Scan for the cell matching the given text and deliver its (X, Y) coordinate at center. 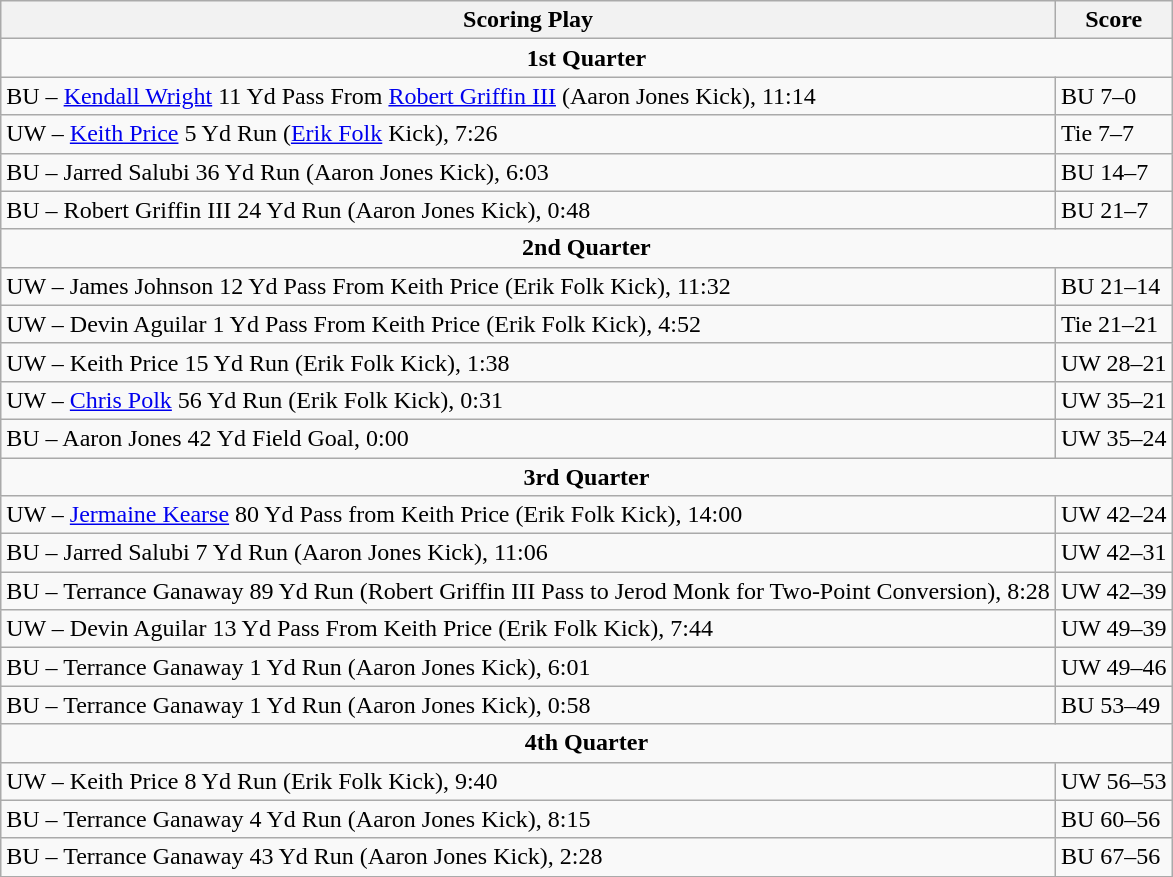
UW 35–21 (1114, 400)
BU – Kendall Wright 11 Yd Pass From Robert Griffin III (Aaron Jones Kick), 11:14 (528, 96)
Tie 7–7 (1114, 134)
BU 14–7 (1114, 172)
BU – Terrance Ganaway 1 Yd Run (Aaron Jones Kick), 6:01 (528, 667)
UW – Jermaine Kearse 80 Yd Pass from Keith Price (Erik Folk Kick), 14:00 (528, 515)
Tie 21–21 (1114, 324)
2nd Quarter (586, 248)
BU – Terrance Ganaway 43 Yd Run (Aaron Jones Kick), 2:28 (528, 857)
UW 42–31 (1114, 553)
BU – Jarred Salubi 36 Yd Run (Aaron Jones Kick), 6:03 (528, 172)
UW 42–39 (1114, 591)
UW – Keith Price 8 Yd Run (Erik Folk Kick), 9:40 (528, 781)
1st Quarter (586, 58)
UW – Devin Aguilar 1 Yd Pass From Keith Price (Erik Folk Kick), 4:52 (528, 324)
BU 67–56 (1114, 857)
UW 28–21 (1114, 362)
UW 49–39 (1114, 629)
BU – Terrance Ganaway 89 Yd Run (Robert Griffin III Pass to Jerod Monk for Two-Point Conversion), 8:28 (528, 591)
UW 35–24 (1114, 438)
BU 21–7 (1114, 210)
4th Quarter (586, 743)
BU – Terrance Ganaway 1 Yd Run (Aaron Jones Kick), 0:58 (528, 705)
BU 53–49 (1114, 705)
UW – Chris Polk 56 Yd Run (Erik Folk Kick), 0:31 (528, 400)
UW 42–24 (1114, 515)
BU – Aaron Jones 42 Yd Field Goal, 0:00 (528, 438)
BU 21–14 (1114, 286)
BU – Jarred Salubi 7 Yd Run (Aaron Jones Kick), 11:06 (528, 553)
BU – Robert Griffin III 24 Yd Run (Aaron Jones Kick), 0:48 (528, 210)
BU 60–56 (1114, 819)
Score (1114, 20)
BU – Terrance Ganaway 4 Yd Run (Aaron Jones Kick), 8:15 (528, 819)
UW 49–46 (1114, 667)
Scoring Play (528, 20)
UW – Keith Price 5 Yd Run (Erik Folk Kick), 7:26 (528, 134)
UW – James Johnson 12 Yd Pass From Keith Price (Erik Folk Kick), 11:32 (528, 286)
3rd Quarter (586, 477)
UW – Devin Aguilar 13 Yd Pass From Keith Price (Erik Folk Kick), 7:44 (528, 629)
UW 56–53 (1114, 781)
UW – Keith Price 15 Yd Run (Erik Folk Kick), 1:38 (528, 362)
BU 7–0 (1114, 96)
